Detect which cell encompasses the target text, then output its (X, Y) center coordinate. 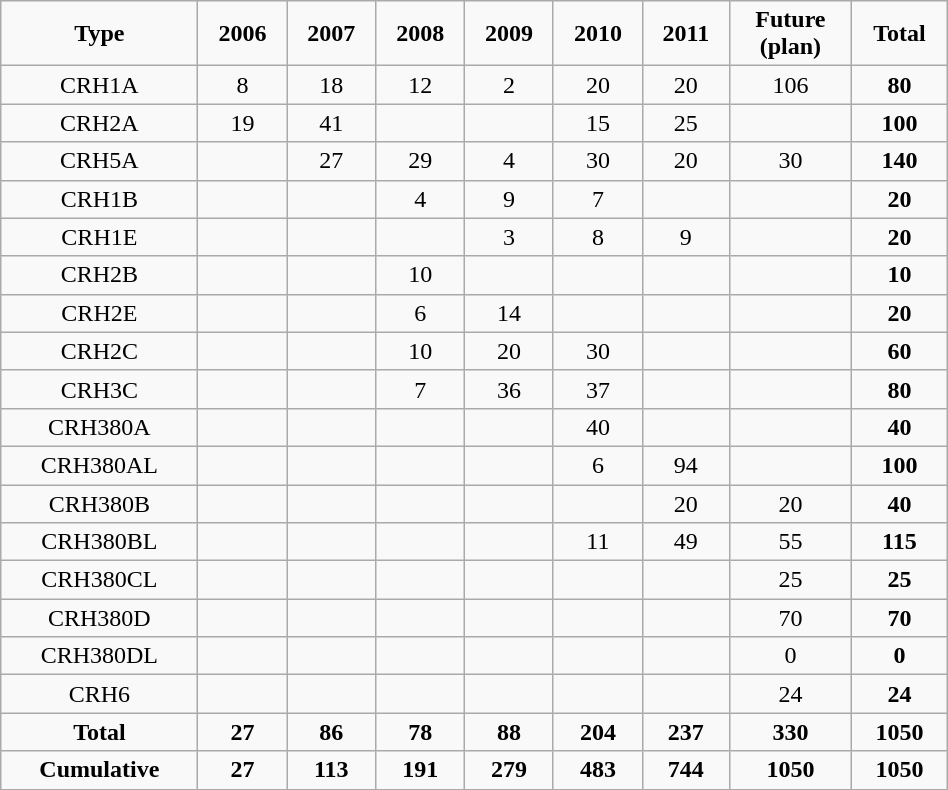
CRH1B (100, 199)
2009 (510, 34)
CRH6 (100, 694)
CRH380A (100, 427)
94 (686, 465)
Cumulative (100, 770)
CRH380D (100, 618)
41 (332, 123)
CRH380CL (100, 580)
CRH2A (100, 123)
204 (598, 732)
2 (510, 85)
37 (598, 389)
86 (332, 732)
CRH380DL (100, 656)
237 (686, 732)
CRH1E (100, 237)
CRH2B (100, 275)
115 (900, 542)
12 (420, 85)
CRH380B (100, 503)
2010 (598, 34)
36 (510, 389)
88 (510, 732)
11 (598, 542)
14 (510, 313)
113 (332, 770)
15 (598, 123)
191 (420, 770)
483 (598, 770)
29 (420, 161)
2011 (686, 34)
CRH5A (100, 161)
140 (900, 161)
744 (686, 770)
CRH2C (100, 351)
2006 (242, 34)
55 (790, 542)
279 (510, 770)
330 (790, 732)
CRH1A (100, 85)
78 (420, 732)
49 (686, 542)
2008 (420, 34)
CRH380AL (100, 465)
19 (242, 123)
60 (900, 351)
CRH2E (100, 313)
2007 (332, 34)
CRH3C (100, 389)
3 (510, 237)
CRH380BL (100, 542)
18 (332, 85)
106 (790, 85)
Type (100, 34)
Future (plan) (790, 34)
